Search for the cell housing the specified text and yield its (X, Y) center coordinate. 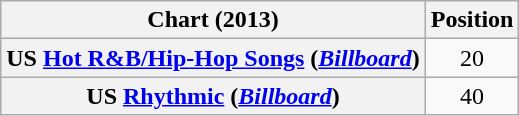
Position (472, 20)
Chart (2013) (213, 20)
US Rhythmic (Billboard) (213, 96)
20 (472, 58)
40 (472, 96)
US Hot R&B/Hip-Hop Songs (Billboard) (213, 58)
